Scan for the cell matching the given text and deliver its (x, y) coordinate at center. 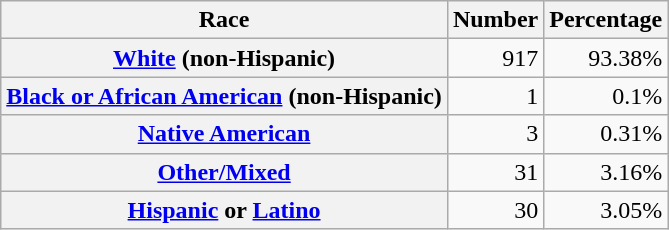
White (non-Hispanic) (224, 58)
Race (224, 20)
Percentage (606, 20)
Number (495, 20)
3 (495, 134)
Black or African American (non-Hispanic) (224, 96)
31 (495, 172)
Hispanic or Latino (224, 210)
93.38% (606, 58)
1 (495, 96)
917 (495, 58)
3.16% (606, 172)
0.31% (606, 134)
0.1% (606, 96)
30 (495, 210)
3.05% (606, 210)
Other/Mixed (224, 172)
Native American (224, 134)
